Return [X, Y] of the center of cell containing provided text 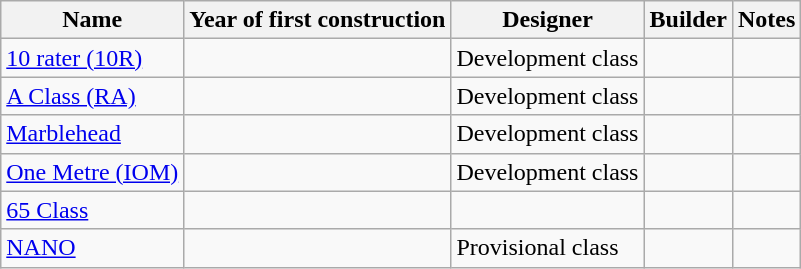
10 rater (10R) [92, 58]
NANO [92, 248]
Builder [688, 20]
Name [92, 20]
Notes [766, 20]
Marblehead [92, 134]
One Metre (IOM) [92, 172]
Designer [548, 20]
Provisional class [548, 248]
A Class (RA) [92, 96]
65 Class [92, 210]
Year of first construction [318, 20]
